From the cell containing the given text, extract its center point as (X, Y) coordinate. 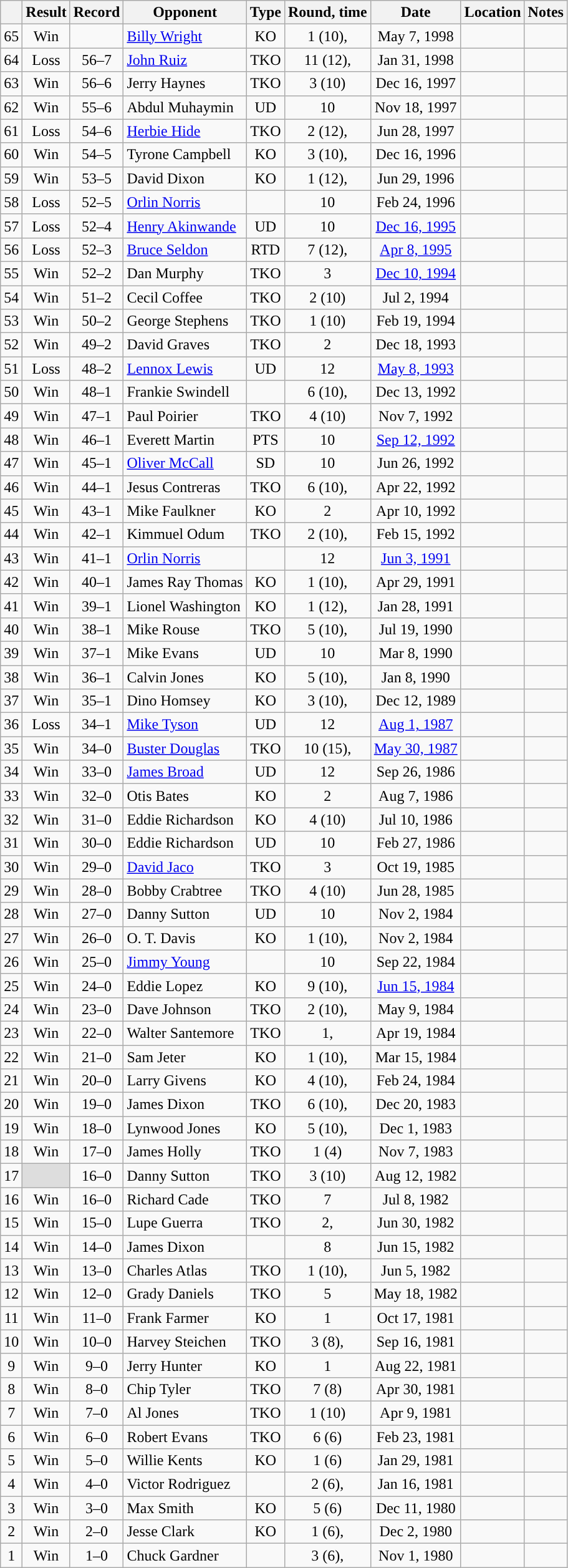
Apr 19, 1984 (415, 1033)
Cecil Coffee (185, 298)
Aug 1, 1987 (415, 725)
9 (10), (327, 985)
56–7 (97, 60)
40–1 (97, 582)
11 (12), (327, 60)
Robert Evans (185, 1436)
Opponent (185, 12)
Dec 20, 1983 (415, 1105)
Mike Evans (185, 653)
Sam Jeter (185, 1057)
30 (11, 867)
38 (11, 677)
31 (11, 843)
4 (11, 1484)
Larry Givens (185, 1081)
Dec 16, 1995 (415, 226)
PTS (266, 440)
19 (11, 1128)
Willie Kents (185, 1461)
Jun 30, 1982 (415, 1223)
17 (11, 1176)
15 (11, 1223)
6 (11, 1436)
Feb 27, 1986 (415, 843)
Tyrone Campbell (185, 155)
Walter Santemore (185, 1033)
13 (11, 1270)
Result (46, 12)
Jun 28, 1985 (415, 891)
2 (6), (327, 1484)
47 (11, 463)
Mar 8, 1990 (415, 653)
45–1 (97, 463)
Jul 8, 1982 (415, 1199)
Sep 12, 1992 (415, 440)
Al Jones (185, 1413)
Notes (546, 12)
22 (11, 1057)
2, (327, 1223)
Jan 29, 1981 (415, 1461)
41 (11, 606)
Henry Akinwande (185, 226)
Dec 10, 1994 (415, 273)
Feb 23, 1981 (415, 1436)
Dave Johnson (185, 1009)
48–2 (97, 369)
Chuck Gardner (185, 1556)
24 (11, 1009)
Bobby Crabtree (185, 891)
Dec 16, 1997 (415, 84)
Jerry Hunter (185, 1365)
O. T. Davis (185, 938)
Sep 22, 1984 (415, 962)
4 (10), (327, 1081)
David Dixon (185, 178)
Jan 8, 1990 (415, 677)
Grady Daniels (185, 1294)
43–1 (97, 511)
Frank Farmer (185, 1318)
David Graves (185, 345)
52–5 (97, 202)
61 (11, 131)
54 (11, 298)
42 (11, 582)
Type (266, 12)
Nov 18, 1997 (415, 107)
60 (11, 155)
39–1 (97, 606)
Jul 19, 1990 (415, 629)
Mike Tyson (185, 725)
Dec 2, 1980 (415, 1532)
Mike Rouse (185, 629)
40 (11, 629)
Victor Rodriguez (185, 1484)
27–0 (97, 914)
7–0 (97, 1413)
Aug 12, 1982 (415, 1176)
11 (11, 1318)
9 (11, 1365)
Feb 19, 1994 (415, 321)
Oliver McCall (185, 463)
Dec 16, 1996 (415, 155)
33–0 (97, 772)
34–0 (97, 748)
53–5 (97, 178)
27 (11, 938)
16 (11, 1199)
44 (11, 535)
Buster Douglas (185, 748)
36 (11, 725)
Jerry Haynes (185, 84)
Dec 1, 1983 (415, 1128)
Paul Poirier (185, 416)
Lupe Guerra (185, 1223)
Oct 17, 1981 (415, 1318)
42–1 (97, 535)
54–6 (97, 131)
Eddie Lopez (185, 985)
8–0 (97, 1389)
John Ruiz (185, 60)
47–1 (97, 416)
21–0 (97, 1057)
32–0 (97, 796)
53 (11, 321)
Jun 3, 1991 (415, 558)
48–1 (97, 392)
Harvey Steichen (185, 1342)
5 (6) (327, 1508)
Lennox Lewis (185, 369)
Feb 24, 1996 (415, 202)
34 (11, 772)
May 7, 1998 (415, 36)
44–1 (97, 487)
32 (11, 820)
48 (11, 440)
45 (11, 511)
38–1 (97, 629)
10 (15), (327, 748)
Dec 12, 1989 (415, 701)
Location (493, 12)
50 (11, 392)
64 (11, 60)
Dino Homsey (185, 701)
Dec 11, 1980 (415, 1508)
46–1 (97, 440)
4–0 (97, 1484)
18 (11, 1152)
20–0 (97, 1081)
Charles Atlas (185, 1270)
Aug 7, 1986 (415, 796)
Nov 7, 1992 (415, 416)
Apr 8, 1995 (415, 249)
23 (11, 1033)
Jan 31, 1998 (415, 60)
Round, time (327, 12)
1–0 (97, 1556)
63 (11, 84)
51–2 (97, 298)
7 (8) (327, 1389)
Record (97, 12)
57 (11, 226)
29 (11, 891)
Mike Faulkner (185, 511)
26–0 (97, 938)
David Jaco (185, 867)
Jun 28, 1997 (415, 131)
2 (10) (327, 298)
Jan 28, 1991 (415, 606)
52–2 (97, 273)
14 (11, 1247)
7 (12), (327, 249)
Apr 30, 1981 (415, 1389)
65 (11, 36)
41–1 (97, 558)
37 (11, 701)
19–0 (97, 1105)
Jun 29, 1996 (415, 178)
50–2 (97, 321)
Otis Bates (185, 796)
Max Smith (185, 1508)
6–0 (97, 1436)
55–6 (97, 107)
6 (6) (327, 1436)
25–0 (97, 962)
3 (6), (327, 1556)
9–0 (97, 1365)
Calvin Jones (185, 677)
51 (11, 369)
Nov 1, 1980 (415, 1556)
21 (11, 1081)
11–0 (97, 1318)
1, (327, 1033)
Jimmy Young (185, 962)
Richard Cade (185, 1199)
12–0 (97, 1294)
28–0 (97, 891)
Sep 16, 1981 (415, 1342)
Jun 26, 1992 (415, 463)
Jesus Contreras (185, 487)
43 (11, 558)
Bruce Seldon (185, 249)
14–0 (97, 1247)
Frankie Swindell (185, 392)
Everett Martin (185, 440)
23–0 (97, 1009)
49 (11, 416)
2–0 (97, 1532)
52 (11, 345)
37–1 (97, 653)
May 18, 1982 (415, 1294)
52–4 (97, 226)
Kimmuel Odum (185, 535)
Date (415, 12)
Jul 2, 1994 (415, 298)
James Broad (185, 772)
May 8, 1993 (415, 369)
Jun 15, 1984 (415, 985)
36–1 (97, 677)
34–1 (97, 725)
33 (11, 796)
Lionel Washington (185, 606)
3–0 (97, 1508)
May 9, 1984 (415, 1009)
SD (266, 463)
RTD (266, 249)
5–0 (97, 1461)
Dec 13, 1992 (415, 392)
56 (11, 249)
Apr 10, 1992 (415, 511)
James Ray Thomas (185, 582)
55 (11, 273)
Apr 29, 1991 (415, 582)
1 (6) (327, 1461)
10–0 (97, 1342)
Aug 22, 1981 (415, 1365)
3 (8), (327, 1342)
30–0 (97, 843)
Lynwood Jones (185, 1128)
39 (11, 653)
Jesse Clark (185, 1532)
Abdul Muhaymin (185, 107)
Chip Tyler (185, 1389)
Dan Murphy (185, 273)
52–3 (97, 249)
May 30, 1987 (415, 748)
35–1 (97, 701)
Jun 15, 1982 (415, 1247)
25 (11, 985)
Nov 7, 1983 (415, 1152)
26 (11, 962)
18–0 (97, 1128)
Feb 15, 1992 (415, 535)
2 (12), (327, 131)
31–0 (97, 820)
Jan 16, 1981 (415, 1484)
29–0 (97, 867)
22–0 (97, 1033)
20 (11, 1105)
Apr 22, 1992 (415, 487)
59 (11, 178)
1 (6), (327, 1532)
George Stephens (185, 321)
Mar 15, 1984 (415, 1057)
58 (11, 202)
Billy Wright (185, 36)
13–0 (97, 1270)
Feb 24, 1984 (415, 1081)
Jul 10, 1986 (415, 820)
62 (11, 107)
28 (11, 914)
1 (4) (327, 1152)
15–0 (97, 1223)
Apr 9, 1981 (415, 1413)
56–6 (97, 84)
17–0 (97, 1152)
Oct 19, 1985 (415, 867)
35 (11, 748)
Jun 5, 1982 (415, 1270)
46 (11, 487)
James Holly (185, 1152)
54–5 (97, 155)
Dec 18, 1993 (415, 345)
49–2 (97, 345)
Herbie Hide (185, 131)
Sep 26, 1986 (415, 772)
24–0 (97, 985)
